For the text-containing cell, return its midpoint in [x, y] coordinate format. 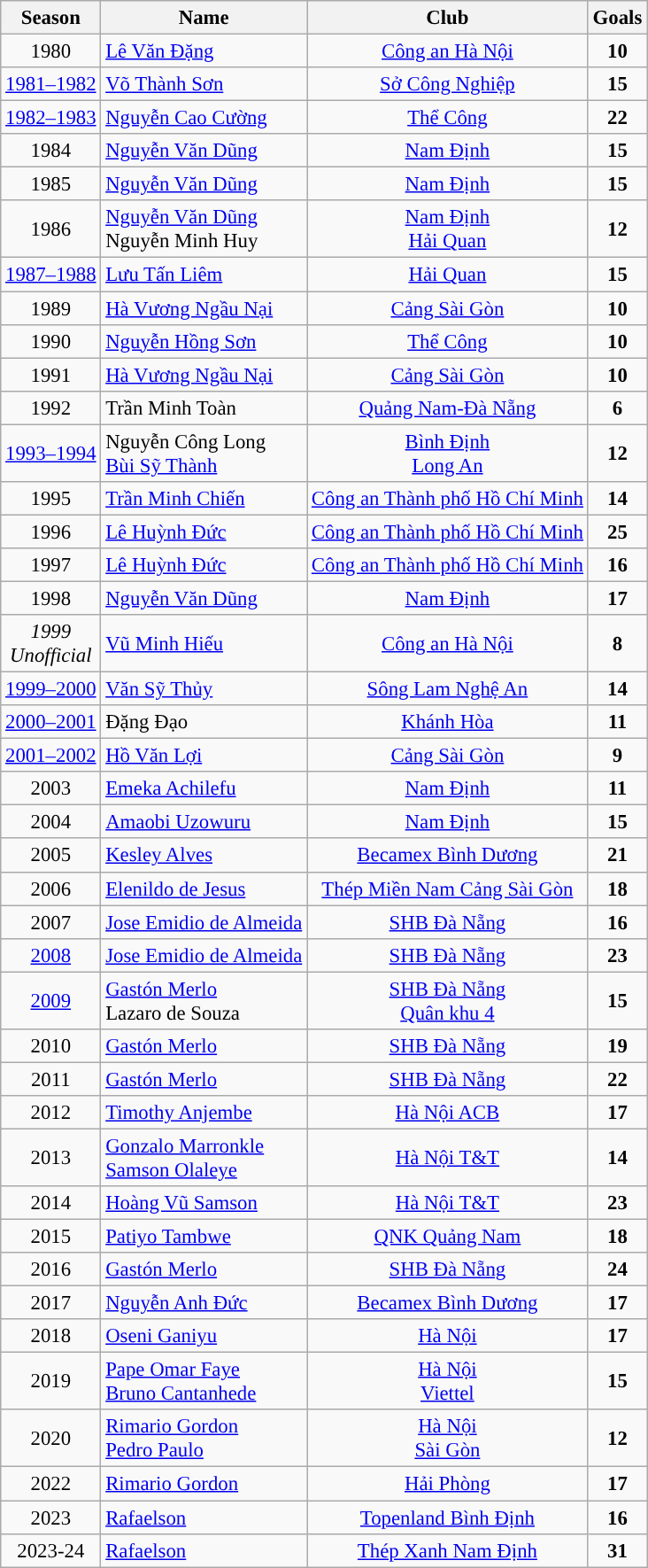
2007 [51, 922]
1984 [51, 151]
1993–1994 [51, 454]
2003 [51, 788]
2009 [51, 1001]
2022 [51, 1484]
Patiyo Tambwe [204, 1237]
Goals [617, 18]
2017 [51, 1303]
Emeka Achilefu [204, 788]
Nguyễn Anh Đức [204, 1303]
Pape Omar Faye Bruno Cantanhede [204, 1382]
2001–2002 [51, 756]
2000–2001 [51, 722]
Quảng Nam-Đà Nẵng [448, 408]
2008 [51, 955]
2013 [51, 1157]
Gastón Merlo Lazaro de Souza [204, 1001]
Nguyễn Hồng Sơn [204, 341]
1980 [51, 51]
Trần Minh Toàn [204, 408]
Kesley Alves [204, 856]
Name [204, 18]
31 [617, 1550]
2006 [51, 889]
8 [617, 643]
1986 [51, 229]
1995 [51, 499]
2016 [51, 1269]
Lê Văn Đặng [204, 51]
SHB Đà NẵngQuân khu 4 [448, 1001]
Hoàng Vũ Samson [204, 1203]
Rimario Gordon Pedro Paulo [204, 1439]
Rimario Gordon [204, 1484]
Hà Nội [448, 1336]
Hải Phòng [448, 1484]
Topenland Bình Định [448, 1518]
Hà Nội Sài Gòn [448, 1439]
1990 [51, 341]
Nam ĐịnhHải Quan [448, 229]
1997 [51, 565]
Gonzalo Marronkle Samson Olaleye [204, 1157]
1991 [51, 375]
Lưu Tấn Liêm [204, 275]
Võ Thành Sơn [204, 84]
2004 [51, 822]
2010 [51, 1046]
Bình ĐịnhLong An [448, 454]
1992 [51, 408]
Nguyễn Cao Cường [204, 118]
Thép Miền Nam Cảng Sài Gòn [448, 889]
Timothy Anjembe [204, 1113]
Hà NộiViettel [448, 1382]
2018 [51, 1336]
Vũ Minh Hiếu [204, 643]
Sông Lam Nghệ An [448, 689]
2014 [51, 1203]
Oseni Ganiyu [204, 1336]
9 [617, 756]
2023 [51, 1518]
21 [617, 856]
1996 [51, 532]
1999Unofficial [51, 643]
2011 [51, 1079]
2023-24 [51, 1550]
Đặng Đạo [204, 722]
1987–1988 [51, 275]
2012 [51, 1113]
2005 [51, 856]
6 [617, 408]
Khánh Hòa [448, 722]
2019 [51, 1382]
Nguyễn Công Long Bùi Sỹ Thành [204, 454]
Season [51, 18]
Thép Xanh Nam Định [448, 1550]
24 [617, 1269]
25 [617, 532]
1999–2000 [51, 689]
2020 [51, 1439]
19 [617, 1046]
Amaobi Uzowuru [204, 822]
Hải Quan [448, 275]
Trần Minh Chiến [204, 499]
1982–1983 [51, 118]
Nguyễn Văn Dũng Nguyễn Minh Huy [204, 229]
2015 [51, 1237]
1981–1982 [51, 84]
Sở Công Nghiệp [448, 84]
Elenildo de Jesus [204, 889]
1989 [51, 308]
1998 [51, 598]
QNK Quảng Nam [448, 1237]
Hà Nội ACB [448, 1113]
Hồ Văn Lợi [204, 756]
1985 [51, 184]
Club [448, 18]
Văn Sỹ Thủy [204, 689]
